Determine the (x, y) coordinate at the center of the cell enclosing the given text.  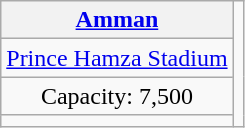
Capacity: 7,500 (117, 96)
Amman (117, 20)
Prince Hamza Stadium (117, 58)
